Detect which cell encompasses the target text, then output its (x, y) center coordinate. 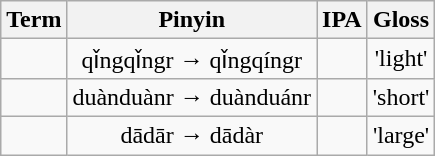
'short' (401, 97)
Pinyin (192, 20)
dādār → dādàr (192, 135)
Term (34, 20)
'large' (401, 135)
Gloss (401, 20)
duànduànr → duànduánr (192, 97)
IPA (342, 20)
'light' (401, 59)
qǐngqǐngr → qǐngqíngr (192, 59)
